Search for the cell housing the specified text and yield its (X, Y) center coordinate. 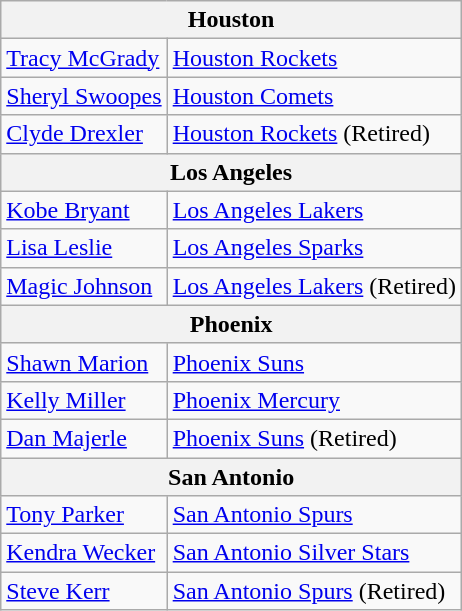
Los Angeles Sparks (314, 248)
Los Angeles Lakers (314, 210)
Houston Rockets (314, 58)
San Antonio Spurs (Retired) (314, 591)
Phoenix Suns (314, 362)
Lisa Leslie (84, 248)
Clyde Drexler (84, 134)
Phoenix Suns (Retired) (314, 438)
Los Angeles (232, 172)
San Antonio (232, 477)
Houston Rockets (Retired) (314, 134)
Shawn Marion (84, 362)
Kobe Bryant (84, 210)
Magic Johnson (84, 286)
Tony Parker (84, 515)
Steve Kerr (84, 591)
Los Angeles Lakers (Retired) (314, 286)
San Antonio Spurs (314, 515)
Houston (232, 20)
Tracy McGrady (84, 58)
Kelly Miller (84, 400)
Phoenix (232, 324)
Phoenix Mercury (314, 400)
Sheryl Swoopes (84, 96)
Houston Comets (314, 96)
San Antonio Silver Stars (314, 553)
Kendra Wecker (84, 553)
Dan Majerle (84, 438)
